Identify which cell holds the provided text, then report its [x, y] central coordinate. 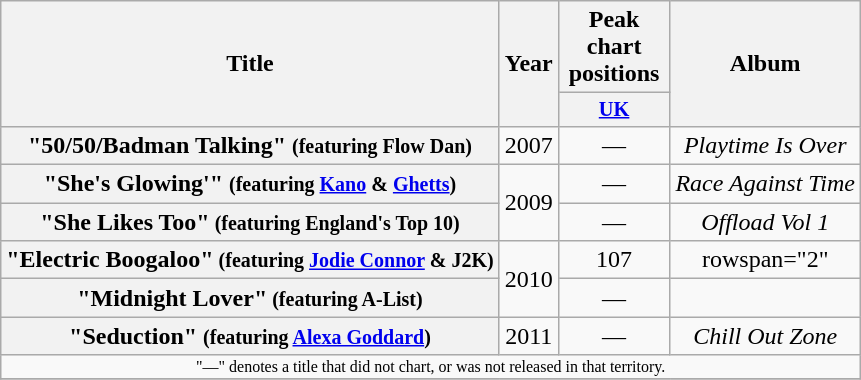
Playtime Is Over [766, 145]
"Seduction" (featuring Alexa Goddard) [250, 336]
Chill Out Zone [766, 336]
"Midnight Lover" (featuring A-List) [250, 298]
UK [614, 110]
Peak chart positions [614, 47]
2011 [528, 336]
107 [614, 260]
rowspan="2" [766, 260]
"Electric Boogaloo" (featuring Jodie Connor & J2K) [250, 260]
Album [766, 64]
"50/50/Badman Talking" (featuring Flow Dan) [250, 145]
2010 [528, 279]
Race Against Time [766, 184]
Offload Vol 1 [766, 222]
"She Likes Too" (featuring England's Top 10) [250, 222]
Year [528, 64]
"She's Glowing'" (featuring Kano & Ghetts) [250, 184]
2007 [528, 145]
"—" denotes a title that did not chart, or was not released in that territory. [431, 367]
Title [250, 64]
2009 [528, 203]
